Extract the (X, Y) coordinate from the center of the cell holding the provided text.  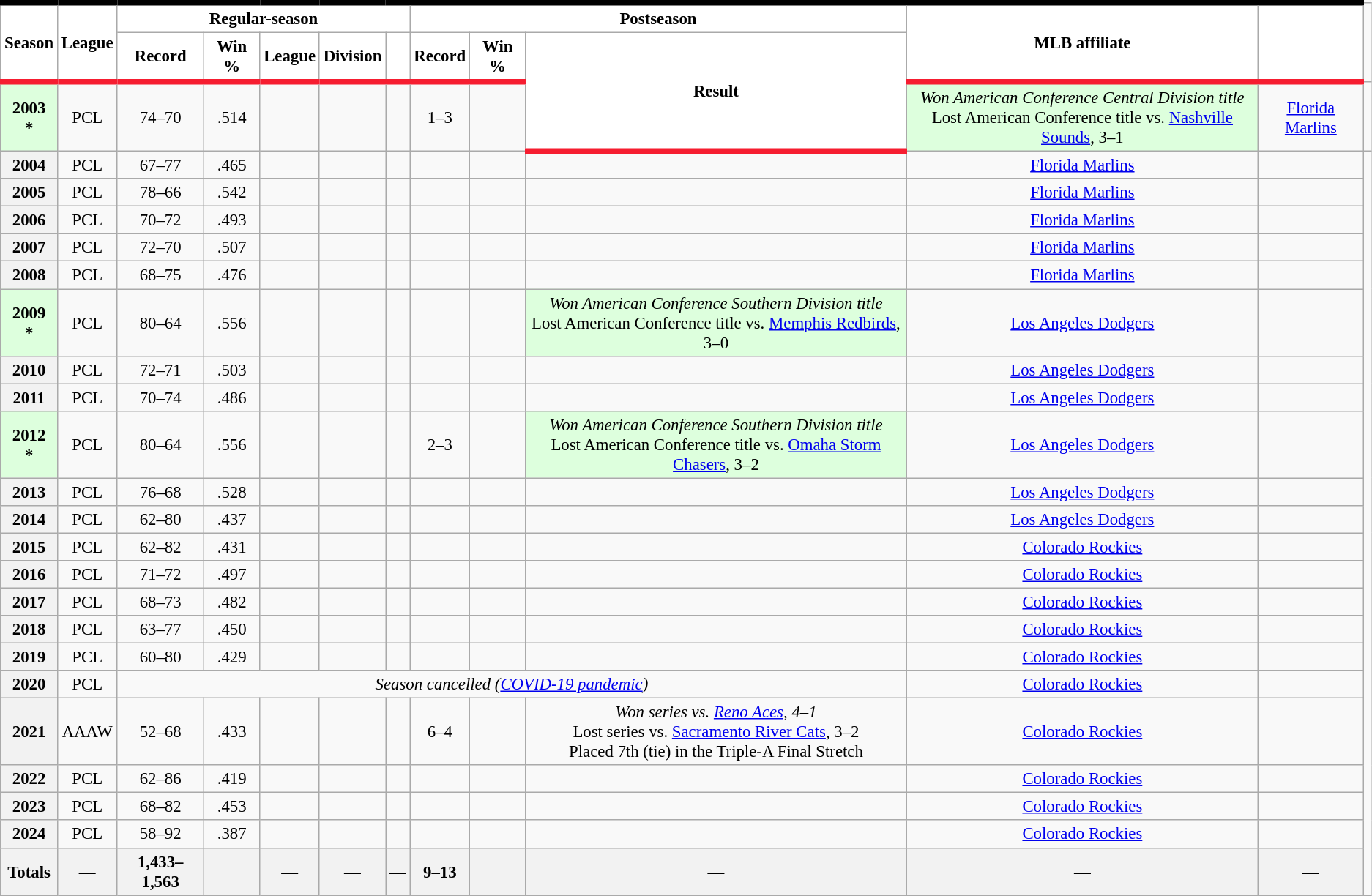
Result (716, 92)
2012* (29, 444)
.419 (231, 779)
Won American Conference Southern Division titleLost American Conference title vs. Omaha Storm Chasers, 3–2 (716, 444)
2015 (29, 547)
.431 (231, 547)
70–74 (160, 397)
2016 (29, 575)
2013 (29, 492)
63–77 (160, 630)
74–70 (160, 117)
68–82 (160, 807)
.433 (231, 732)
2004 (29, 165)
62–82 (160, 547)
60–80 (160, 657)
67–77 (160, 165)
2007 (29, 248)
2018 (29, 630)
.437 (231, 520)
2011 (29, 397)
78–66 (160, 193)
2024 (29, 835)
.476 (231, 275)
70–72 (160, 220)
.450 (231, 630)
2005 (29, 193)
.465 (231, 165)
.429 (231, 657)
Season cancelled (COVID-19 pandemic) (512, 684)
2006 (29, 220)
.497 (231, 575)
Won series vs. Reno Aces, 4–1Lost series vs. Sacramento River Cats, 3–2Placed 7th (tie) in the Triple-A Final Stretch (716, 732)
68–73 (160, 602)
62–80 (160, 520)
Postseason (658, 18)
2022 (29, 779)
71–72 (160, 575)
.387 (231, 835)
9–13 (439, 871)
2023 (29, 807)
.507 (231, 248)
2017 (29, 602)
.482 (231, 602)
.542 (231, 193)
72–70 (160, 248)
58–92 (160, 835)
.453 (231, 807)
Totals (29, 871)
1–3 (439, 117)
MLB affiliate (1082, 42)
.503 (231, 370)
.514 (231, 117)
52–68 (160, 732)
.493 (231, 220)
1,433–1,563 (160, 871)
Division (352, 58)
Season (29, 42)
Regular-season (264, 18)
2008 (29, 275)
76–68 (160, 492)
2010 (29, 370)
2021 (29, 732)
72–71 (160, 370)
2014 (29, 520)
2009* (29, 323)
.528 (231, 492)
2019 (29, 657)
2020 (29, 684)
68–75 (160, 275)
2003* (29, 117)
6–4 (439, 732)
Won American Conference Southern Division titleLost American Conference title vs. Memphis Redbirds, 3–0 (716, 323)
62–86 (160, 779)
Won American Conference Central Division titleLost American Conference title vs. Nashville Sounds, 3–1 (1082, 117)
2–3 (439, 444)
.486 (231, 397)
AAAW (86, 732)
